Determine the [x, y] coordinate at the center of the cell enclosing the given text.  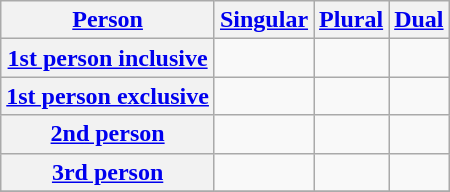
Singular [264, 20]
Person [108, 20]
1st person inclusive [108, 58]
3rd person [108, 172]
1st person exclusive [108, 96]
2nd person [108, 134]
Dual [419, 20]
Plural [352, 20]
